From the cell containing the given text, extract its center point as (X, Y) coordinate. 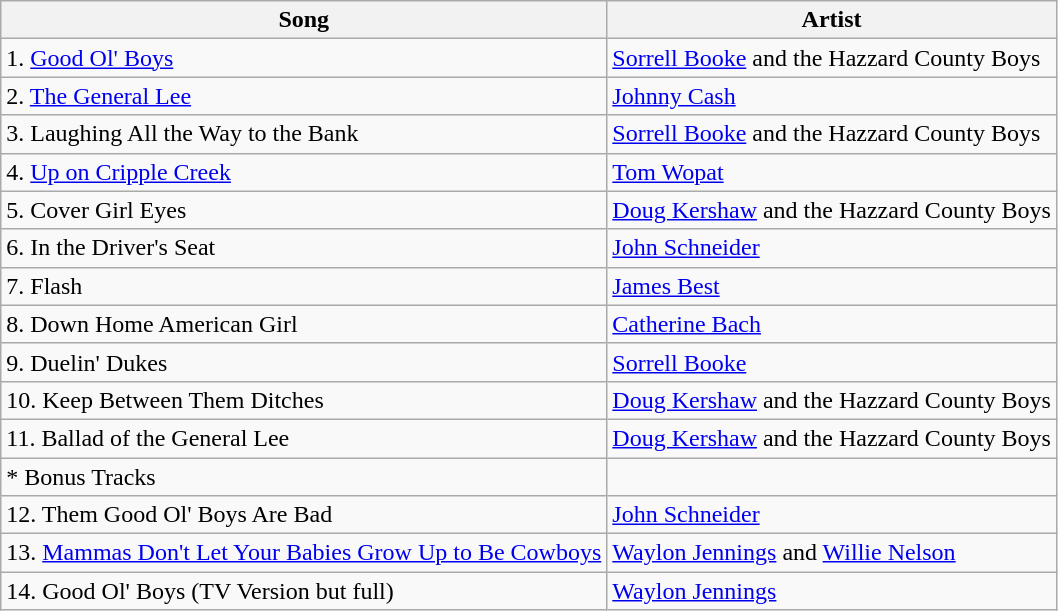
14. Good Ol' Boys (TV Version but full) (304, 591)
Johnny Cash (832, 96)
James Best (832, 286)
Sorrell Booke (832, 362)
13. Mammas Don't Let Your Babies Grow Up to Be Cowboys (304, 553)
12. Them Good Ol' Boys Are Bad (304, 515)
2. The General Lee (304, 96)
Waylon Jennings (832, 591)
Catherine Bach (832, 324)
7. Flash (304, 286)
3. Laughing All the Way to the Bank (304, 134)
Artist (832, 20)
* Bonus Tracks (304, 477)
11. Ballad of the General Lee (304, 438)
5. Cover Girl Eyes (304, 210)
6. In the Driver's Seat (304, 248)
9. Duelin' Dukes (304, 362)
Song (304, 20)
8. Down Home American Girl (304, 324)
4. Up on Cripple Creek (304, 172)
10. Keep Between Them Ditches (304, 400)
Waylon Jennings and Willie Nelson (832, 553)
1. Good Ol' Boys (304, 58)
Tom Wopat (832, 172)
